Extract the [x, y] coordinate from the center of the cell holding the provided text.  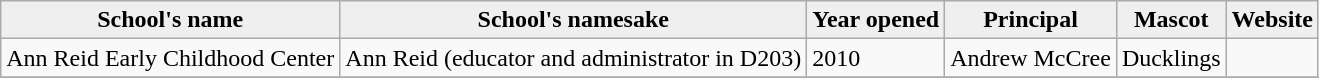
Mascot [1171, 20]
Year opened [876, 20]
School's namesake [574, 20]
2010 [876, 58]
Principal [1031, 20]
Ducklings [1171, 58]
School's name [170, 20]
Ann Reid (educator and administrator in D203) [574, 58]
Ann Reid Early Childhood Center [170, 58]
Andrew McCree [1031, 58]
Website [1272, 20]
